Find where the given text appears and provide that cell's center as [X, Y] coordinate. 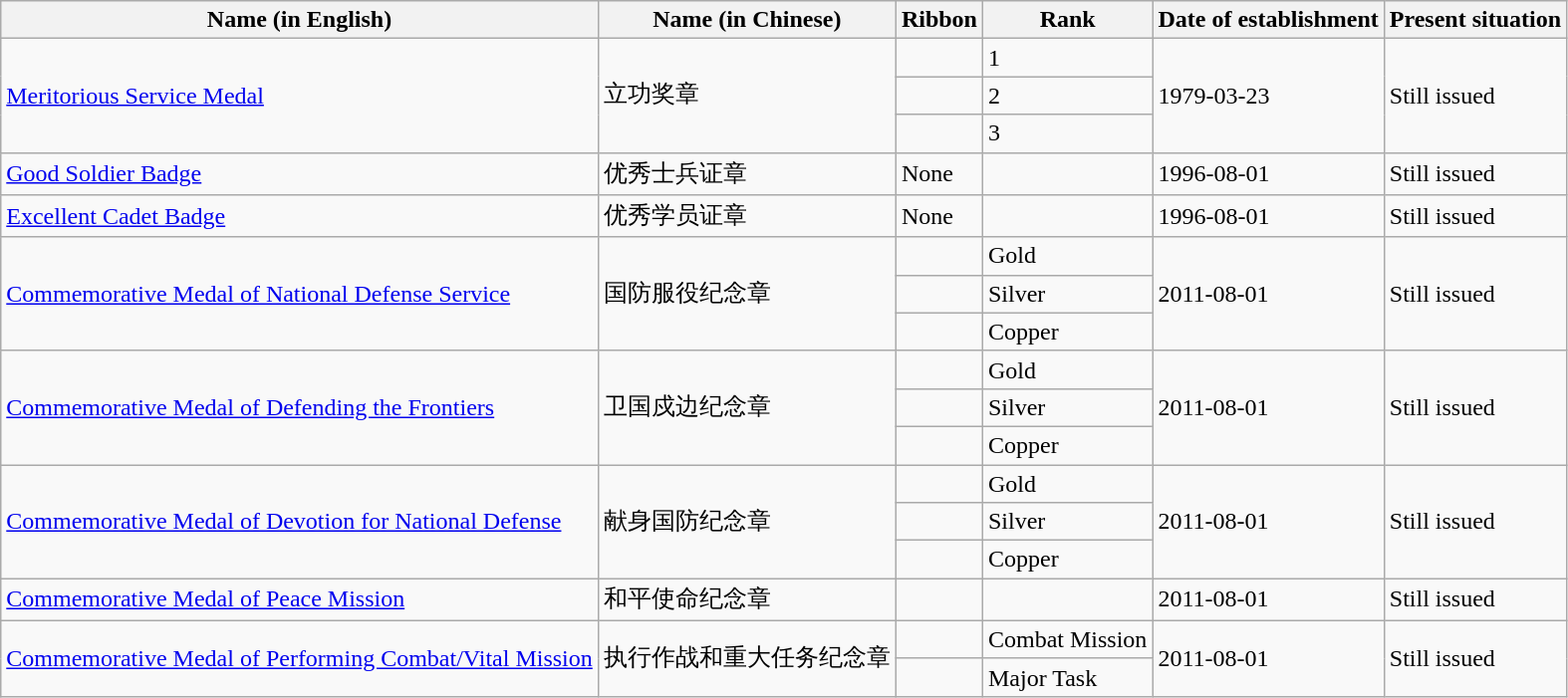
Commemorative Medal of Peace Mission [300, 599]
和平使命纪念章 [747, 599]
Commemorative Medal of Performing Combat/Vital Mission [300, 658]
优秀学员证章 [747, 217]
Commemorative Medal of National Defense Service [300, 294]
Commemorative Medal of Defending the Frontiers [300, 407]
国防服役纪念章 [747, 294]
立功奖章 [747, 96]
卫国戍边纪念章 [747, 407]
3 [1067, 133]
Name (in Chinese) [747, 20]
1979-03-23 [1268, 96]
Name (in English) [300, 20]
Commemorative Medal of Devotion for National Defense [300, 521]
Combat Mission [1067, 639]
献身国防纪念章 [747, 521]
Meritorious Service Medal [300, 96]
Good Soldier Badge [300, 173]
优秀士兵证章 [747, 173]
Excellent Cadet Badge [300, 217]
1 [1067, 58]
Rank [1067, 20]
Date of establishment [1268, 20]
Ribbon [938, 20]
执行作战和重大任务纪念章 [747, 658]
Present situation [1474, 20]
2 [1067, 96]
Major Task [1067, 677]
